Detect which cell encompasses the target text, then output its [X, Y] center coordinate. 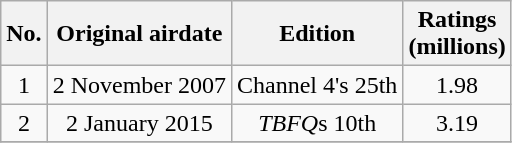
2 January 2015 [139, 123]
3.19 [457, 123]
Ratings(millions) [457, 34]
1.98 [457, 85]
TBFQs 10th [318, 123]
2 [24, 123]
Original airdate [139, 34]
1 [24, 85]
2 November 2007 [139, 85]
No. [24, 34]
Channel 4's 25th [318, 85]
Edition [318, 34]
